Find where the given text appears and provide that cell's center as (X, Y) coordinate. 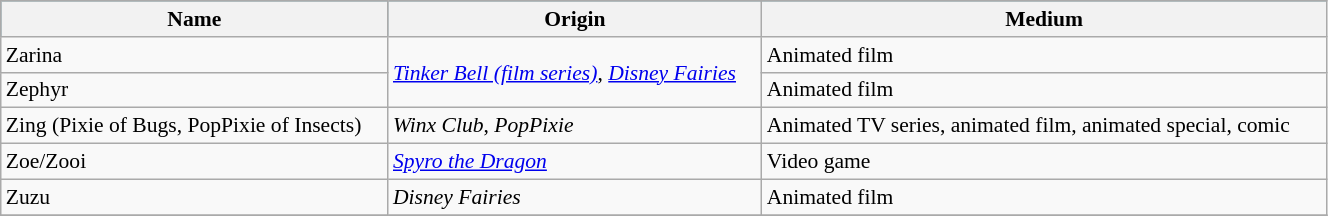
Medium (1044, 19)
Spyro the Dragon (575, 162)
Disney Fairies (575, 197)
Name (194, 19)
Zing (Pixie of Bugs, PopPixie of Insects) (194, 126)
Zoe/Zooi (194, 162)
Origin (575, 19)
Zephyr (194, 90)
Zuzu (194, 197)
Video game (1044, 162)
Animated TV series, animated film, animated special, comic (1044, 126)
Zarina (194, 55)
Tinker Bell (film series), Disney Fairies (575, 72)
Winx Club, PopPixie (575, 126)
